Identify which cell holds the provided text, then report its [X, Y] central coordinate. 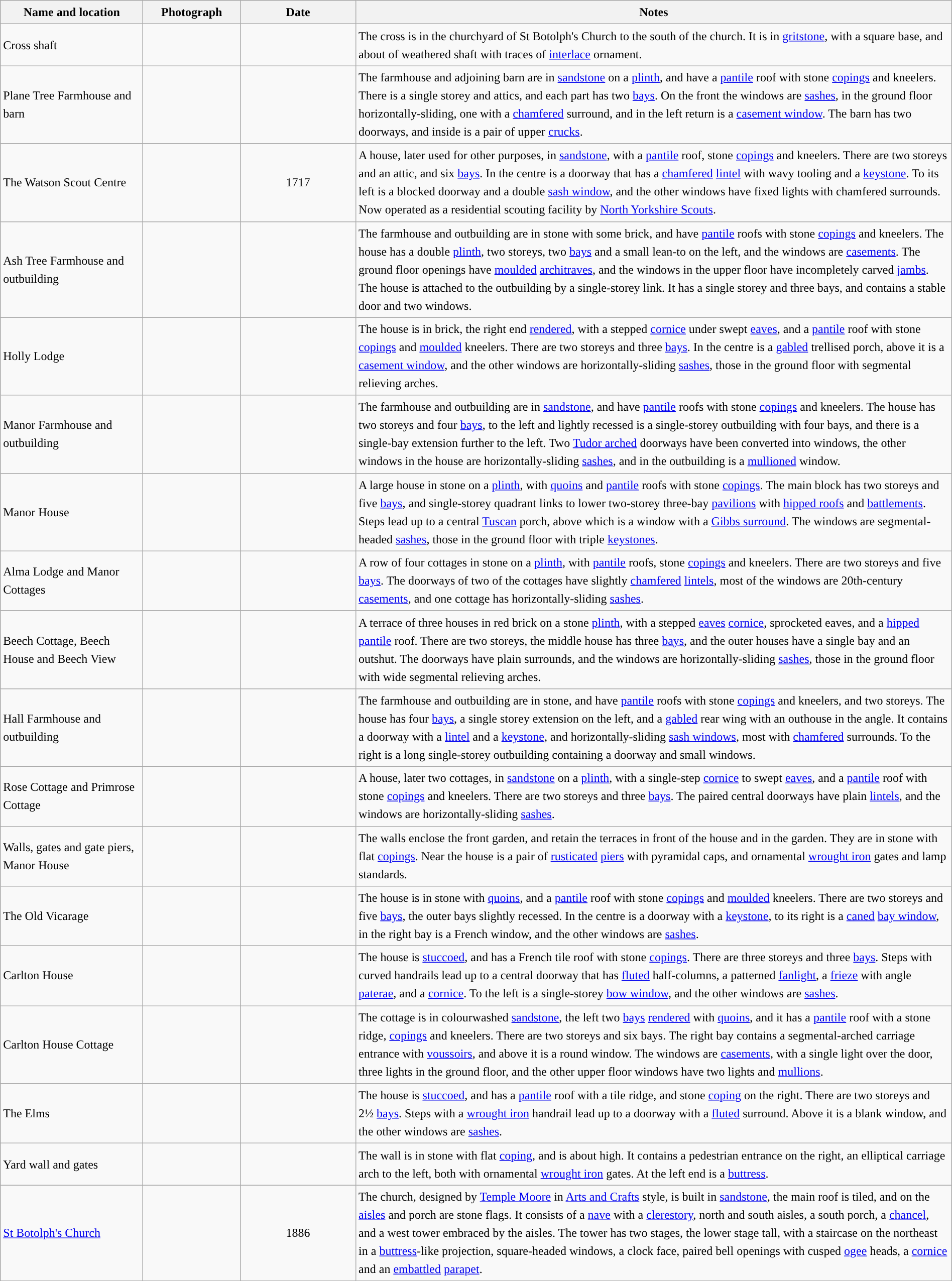
St Botolph's Church [72, 1233]
Beech Cottage, Beech House and Beech View [72, 650]
Alma Lodge and Manor Cottages [72, 580]
Walls, gates and gate piers, Manor House [72, 857]
Notes [654, 12]
Cross shaft [72, 45]
Name and location [72, 12]
Ash Tree Farmhouse and outbuilding [72, 269]
Rose Cottage and Primrose Cottage [72, 796]
Hall Farmhouse and outbuilding [72, 727]
Photograph [192, 12]
The Elms [72, 1114]
Carlton House Cottage [72, 1044]
Carlton House [72, 976]
Holly Lodge [72, 357]
The Old Vicarage [72, 916]
1886 [298, 1233]
Yard wall and gates [72, 1164]
Manor House [72, 512]
Manor Farmhouse and outbuilding [72, 434]
Date [298, 12]
1717 [298, 183]
The Watson Scout Centre [72, 183]
Plane Tree Farmhouse and barn [72, 104]
